From the cell containing the given text, extract its center point as (X, Y) coordinate. 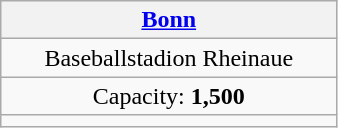
Bonn (169, 20)
Baseballstadion Rheinaue (169, 58)
Capacity: 1,500 (169, 96)
